From the cell containing the given text, extract its center point as (X, Y) coordinate. 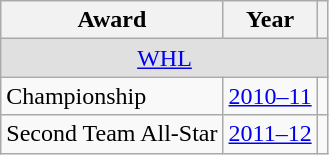
Second Team All-Star (112, 134)
Year (270, 20)
2010–11 (270, 96)
WHL (164, 58)
2011–12 (270, 134)
Award (112, 20)
Championship (112, 96)
